Find where the given text appears and provide that cell's center as (X, Y) coordinate. 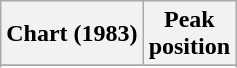
Peakposition (189, 34)
Chart (1983) (72, 34)
